Return (X, Y) of the center of cell containing provided text 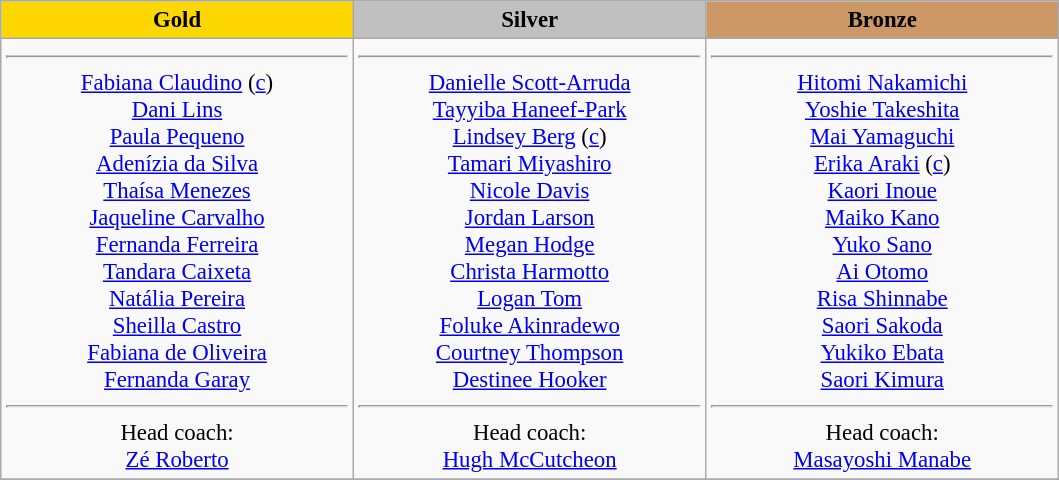
Bronze (882, 20)
Silver (530, 20)
Gold (178, 20)
